Output the (x, y) coordinate of the center of the cell containing the given text.  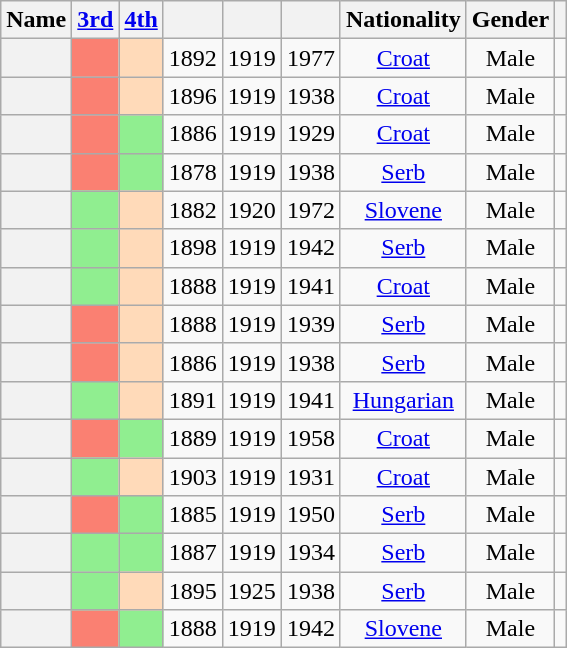
1891 (192, 400)
1903 (192, 477)
1887 (192, 553)
1972 (310, 210)
4th (141, 20)
1925 (252, 591)
Hungarian (403, 400)
1931 (310, 477)
1958 (310, 438)
Nationality (403, 20)
1896 (192, 96)
1895 (192, 591)
1950 (310, 515)
1889 (192, 438)
1929 (310, 134)
1878 (192, 172)
Gender (510, 20)
3rd (96, 20)
1892 (192, 58)
1882 (192, 210)
1898 (192, 248)
Name (36, 20)
1939 (310, 324)
1934 (310, 553)
1885 (192, 515)
1920 (252, 210)
1977 (310, 58)
